Determine the [X, Y] coordinate at the center of the cell enclosing the given text.  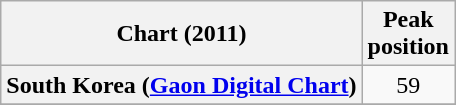
59 [408, 85]
Peakposition [408, 34]
Chart (2011) [182, 34]
South Korea (Gaon Digital Chart) [182, 85]
